Determine the [X, Y] coordinate at the center of the cell enclosing the given text.  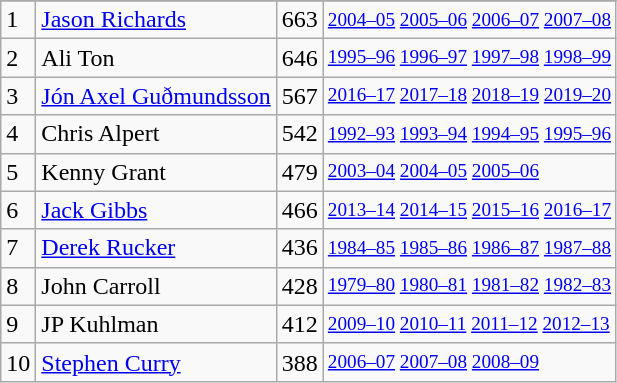
2009–10 2010–11 2011–12 2012–13 [469, 324]
466 [300, 210]
542 [300, 134]
10 [18, 362]
John Carroll [156, 286]
2 [18, 58]
2006–07 2007–08 2008–09 [469, 362]
428 [300, 286]
567 [300, 96]
479 [300, 172]
Stephen Curry [156, 362]
7 [18, 248]
2003–04 2004–05 2005–06 [469, 172]
6 [18, 210]
1 [18, 20]
663 [300, 20]
5 [18, 172]
Jón Axel Guðmundsson [156, 96]
Chris Alpert [156, 134]
2004–05 2005–06 2006–07 2007–08 [469, 20]
Jack Gibbs [156, 210]
9 [18, 324]
388 [300, 362]
Jason Richards [156, 20]
Ali Ton [156, 58]
412 [300, 324]
4 [18, 134]
JP Kuhlman [156, 324]
8 [18, 286]
1995–96 1996–97 1997–98 1998–99 [469, 58]
3 [18, 96]
2016–17 2017–18 2018–19 2019–20 [469, 96]
436 [300, 248]
1984–85 1985–86 1986–87 1987–88 [469, 248]
Derek Rucker [156, 248]
646 [300, 58]
Kenny Grant [156, 172]
1992–93 1993–94 1994–95 1995–96 [469, 134]
1979–80 1980–81 1981–82 1982–83 [469, 286]
2013–14 2014–15 2015–16 2016–17 [469, 210]
